Return [X, Y] of the center of cell containing provided text 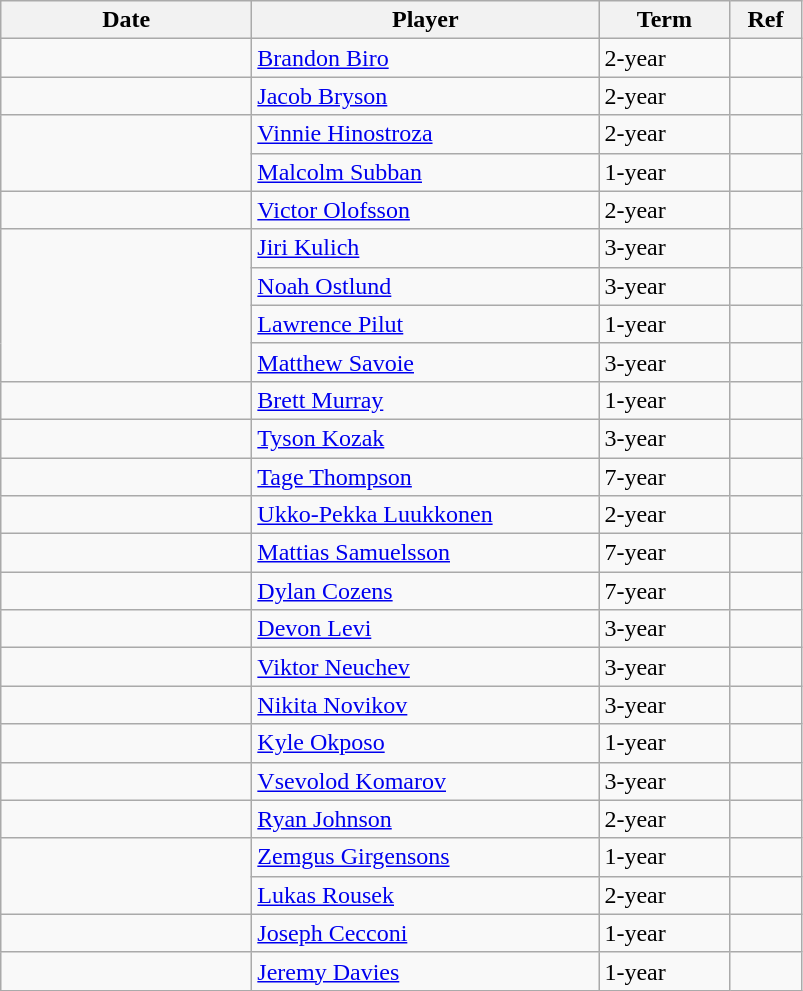
Lawrence Pilut [426, 324]
Brandon Biro [426, 58]
Ukko-Pekka Luukkonen [426, 515]
Vsevolod Komarov [426, 781]
Jiri Kulich [426, 248]
Zemgus Girgensons [426, 857]
Term [664, 20]
Viktor Neuchev [426, 667]
Mattias Samuelsson [426, 553]
Matthew Savoie [426, 362]
Jeremy Davies [426, 971]
Tyson Kozak [426, 438]
Tage Thompson [426, 477]
Nikita Novikov [426, 705]
Ryan Johnson [426, 819]
Kyle Okposo [426, 743]
Lukas Rousek [426, 895]
Joseph Cecconi [426, 933]
Devon Levi [426, 629]
Vinnie Hinostroza [426, 134]
Dylan Cozens [426, 591]
Player [426, 20]
Date [126, 20]
Noah Ostlund [426, 286]
Victor Olofsson [426, 210]
Brett Murray [426, 400]
Ref [766, 20]
Malcolm Subban [426, 172]
Jacob Bryson [426, 96]
